Search for the cell housing the specified text and yield its (x, y) center coordinate. 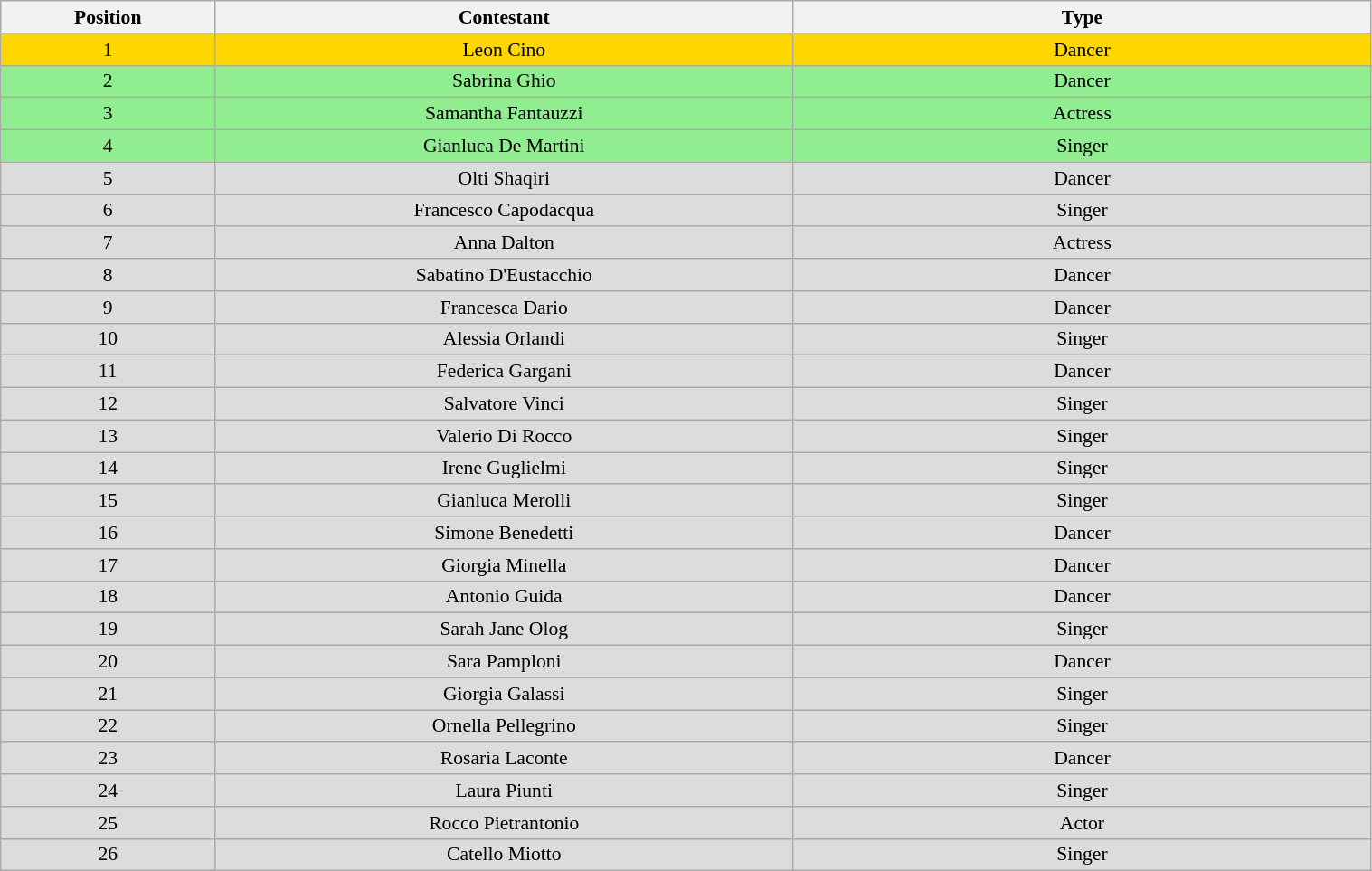
Simone Benedetti (505, 533)
15 (109, 501)
Sabrina Ghio (505, 81)
Giorgia Minella (505, 565)
18 (109, 597)
Giorgia Galassi (505, 694)
Valerio Di Rocco (505, 436)
7 (109, 243)
Sabatino D'Eustacchio (505, 275)
Gianluca De Martini (505, 147)
Olti Shaqiri (505, 178)
3 (109, 114)
Anna Dalton (505, 243)
Alessia Orlandi (505, 339)
11 (109, 372)
Gianluca Merolli (505, 501)
9 (109, 308)
Irene Guglielmi (505, 469)
Francesco Capodacqua (505, 211)
20 (109, 662)
Salvatore Vinci (505, 404)
25 (109, 823)
12 (109, 404)
17 (109, 565)
26 (109, 855)
Sara Pamploni (505, 662)
22 (109, 726)
19 (109, 630)
Samantha Fantauzzi (505, 114)
4 (109, 147)
2 (109, 81)
Federica Gargani (505, 372)
Francesca Dario (505, 308)
Type (1082, 17)
Antonio Guida (505, 597)
24 (109, 791)
Ornella Pellegrino (505, 726)
Catello Miotto (505, 855)
14 (109, 469)
Position (109, 17)
16 (109, 533)
Laura Piunti (505, 791)
1 (109, 50)
Rocco Pietrantonio (505, 823)
Actor (1082, 823)
Leon Cino (505, 50)
Rosaria Laconte (505, 759)
23 (109, 759)
Contestant (505, 17)
Sarah Jane Olog (505, 630)
10 (109, 339)
5 (109, 178)
13 (109, 436)
6 (109, 211)
21 (109, 694)
8 (109, 275)
